Locate the cell with the specified text and output its (X, Y) center coordinate. 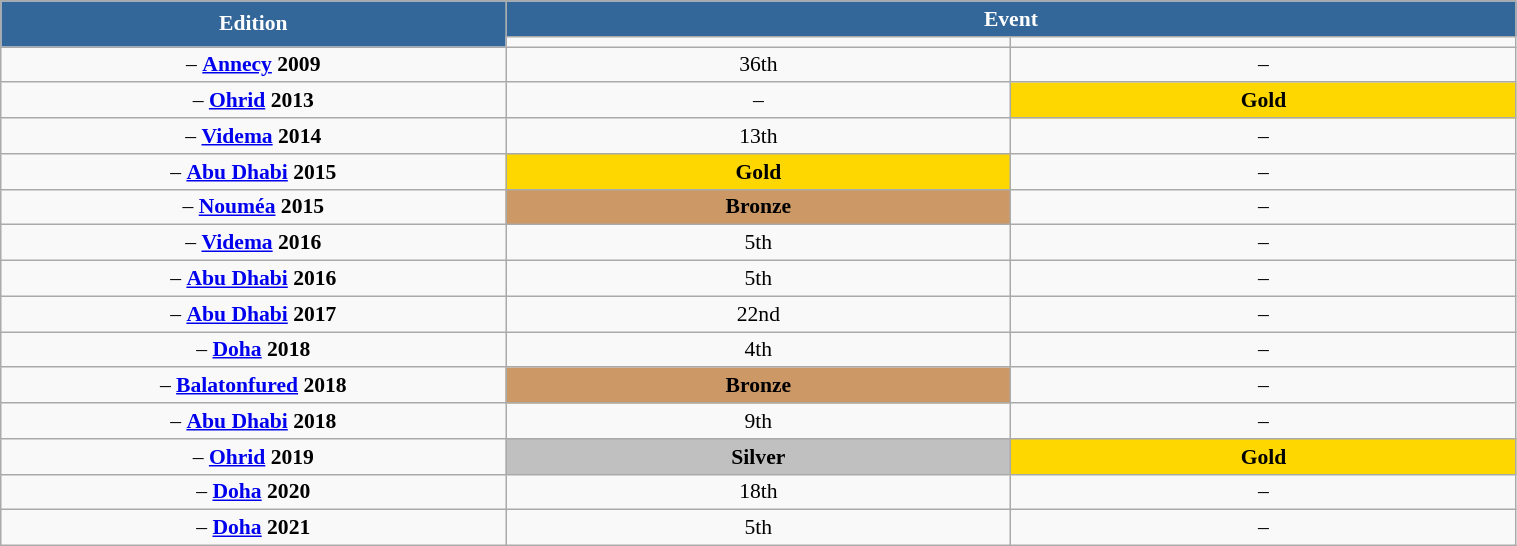
36th (758, 65)
13th (758, 136)
Silver (758, 457)
– Abu Dhabi 2016 (254, 279)
– Abu Dhabi 2017 (254, 314)
9th (758, 421)
– Videma 2016 (254, 243)
– Nouméa 2015 (254, 207)
18th (758, 492)
– Abu Dhabi 2018 (254, 421)
– Doha 2020 (254, 492)
– Ohrid 2019 (254, 457)
– Annecy 2009 (254, 65)
Event (1011, 19)
– Doha 2021 (254, 528)
– Balatonfured 2018 (254, 386)
– Ohrid 2013 (254, 101)
– Abu Dhabi 2015 (254, 172)
Edition (254, 24)
– Videma 2014 (254, 136)
22nd (758, 314)
4th (758, 350)
– Doha 2018 (254, 350)
